Pinpoint the cell where the given text exists, returning its (x, y) midpoint coordinate. 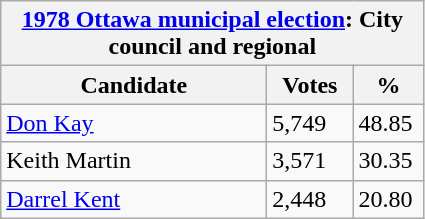
20.80 (388, 199)
48.85 (388, 123)
% (388, 85)
5,749 (310, 123)
Don Kay (134, 123)
30.35 (388, 161)
Candidate (134, 85)
2,448 (310, 199)
3,571 (310, 161)
Darrel Kent (134, 199)
1978 Ottawa municipal election: City council and regional (212, 34)
Votes (310, 85)
Keith Martin (134, 161)
